Pinpoint the cell where the given text exists, returning its [x, y] midpoint coordinate. 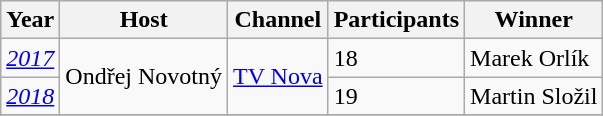
Participants [396, 20]
2017 [30, 58]
Martin Složil [534, 96]
TV Nova [278, 77]
18 [396, 58]
Winner [534, 20]
Ondřej Novotný [144, 77]
19 [396, 96]
Channel [278, 20]
2018 [30, 96]
Marek Orlík [534, 58]
Host [144, 20]
Year [30, 20]
